Identify which cell holds the provided text, then report its (x, y) central coordinate. 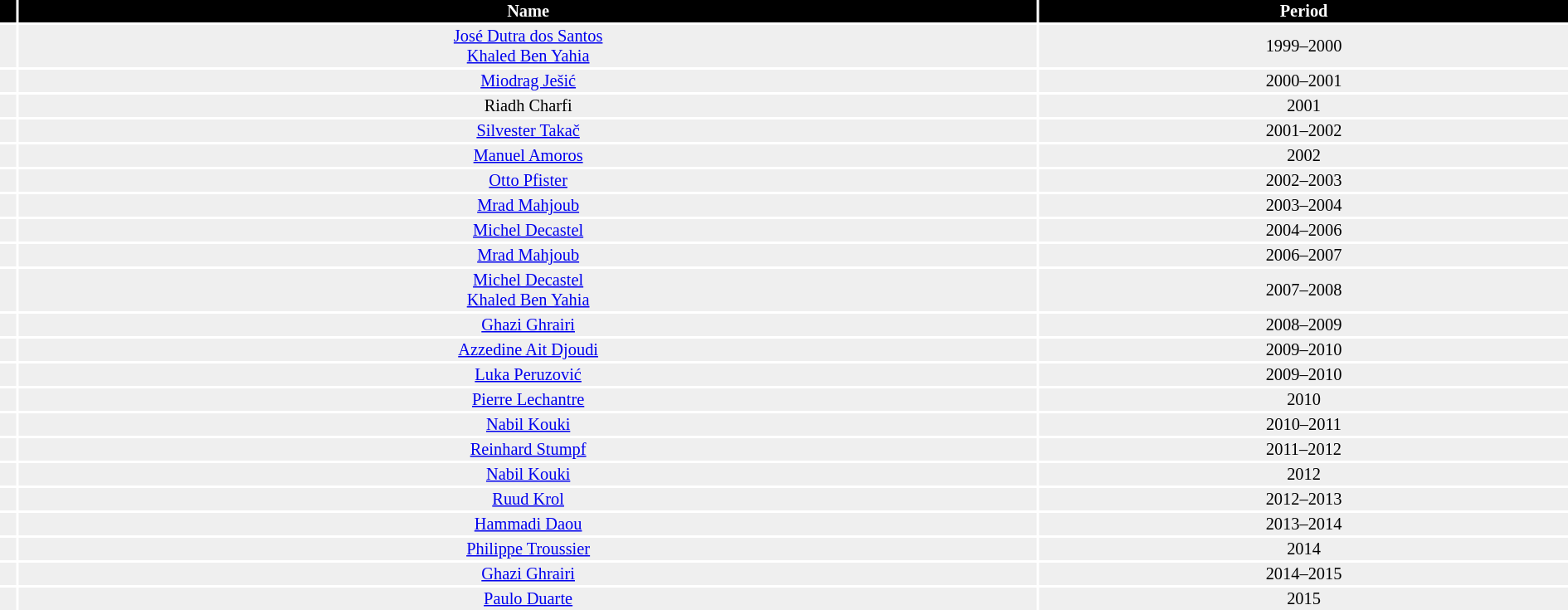
Azzedine Ait Djoudi (528, 350)
Miodrag Ješić (528, 81)
2012–2013 (1304, 500)
Otto Pfister (528, 181)
2008–2009 (1304, 325)
Reinhard Stumpf (528, 450)
2001–2002 (1304, 131)
2010–2011 (1304, 425)
2012 (1304, 475)
2002–2003 (1304, 181)
Riadh Charfi (528, 106)
2014 (1304, 549)
Michel Decastel (528, 231)
2006–2007 (1304, 256)
2002 (1304, 156)
Silvester Takač (528, 131)
Ruud Krol (528, 500)
Pierre Lechantre (528, 400)
2015 (1304, 599)
2003–2004 (1304, 206)
Manuel Amoros (528, 156)
2001 (1304, 106)
2013–2014 (1304, 525)
2011–2012 (1304, 450)
Michel DecastelKhaled Ben Yahia (528, 290)
2010 (1304, 400)
Period (1304, 12)
José Dutra dos SantosKhaled Ben Yahia (528, 46)
2004–2006 (1304, 231)
2014–2015 (1304, 574)
Name (528, 12)
Hammadi Daou (528, 525)
Luka Peruzović (528, 375)
Philippe Troussier (528, 549)
2007–2008 (1304, 290)
2000–2001 (1304, 81)
1999–2000 (1304, 46)
Paulo Duarte (528, 599)
